Capture the cell that displays the provided text and extract its (x, y) central coordinate. 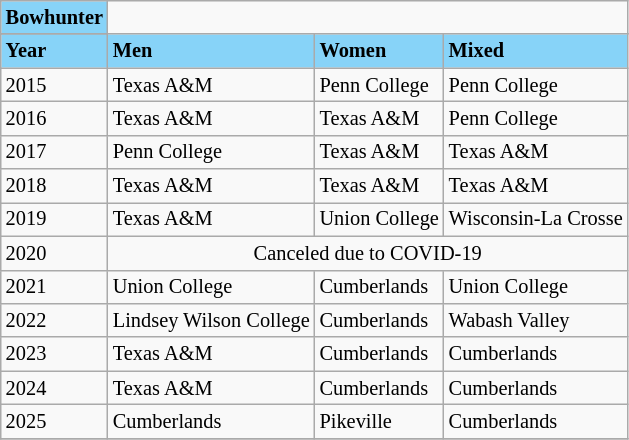
2016 (54, 118)
Men (212, 51)
2019 (54, 219)
2023 (54, 354)
Year (54, 51)
2025 (54, 421)
Pikeville (380, 421)
Canceled due to COVID-19 (368, 253)
Bowhunter (54, 17)
Mixed (536, 51)
Lindsey Wilson College (212, 320)
2021 (54, 287)
Wisconsin-La Crosse (536, 219)
2022 (54, 320)
2018 (54, 186)
Wabash Valley (536, 320)
2024 (54, 388)
Women (380, 51)
2017 (54, 152)
2020 (54, 253)
2015 (54, 85)
